Locate the cell with the specified text and output its [X, Y] center coordinate. 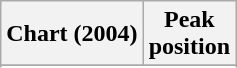
Chart (2004) [72, 34]
Peakposition [189, 34]
